Find where the given text appears and provide that cell's center as [X, Y] coordinate. 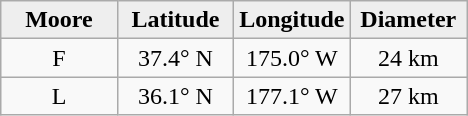
Longitude [292, 20]
175.0° W [292, 58]
177.1° W [292, 96]
Moore [59, 20]
L [59, 96]
F [59, 58]
36.1° N [175, 96]
24 km [408, 58]
27 km [408, 96]
Diameter [408, 20]
37.4° N [175, 58]
Latitude [175, 20]
